Capture the cell that displays the provided text and extract its (X, Y) central coordinate. 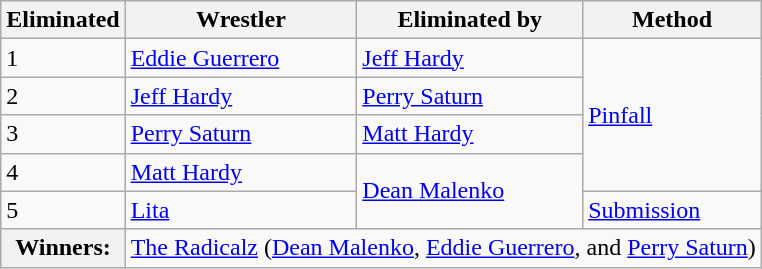
Pinfall (672, 115)
3 (63, 134)
Submission (672, 210)
Lita (241, 210)
Eliminated by (470, 20)
4 (63, 172)
Dean Malenko (470, 191)
Method (672, 20)
Winners: (63, 248)
1 (63, 58)
5 (63, 210)
Wrestler (241, 20)
The Radicalz (Dean Malenko, Eddie Guerrero, and Perry Saturn) (443, 248)
Eddie Guerrero (241, 58)
Eliminated (63, 20)
2 (63, 96)
